Provide the (x, y) coordinate of the cell's center where the given text is located.  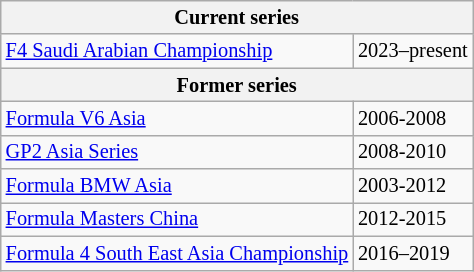
2012-2015 (413, 219)
2023–present (413, 51)
Former series (237, 85)
2006-2008 (413, 118)
GP2 Asia Series (177, 152)
2016–2019 (413, 253)
Formula 4 South East Asia Championship (177, 253)
Formula V6 Asia (177, 118)
F4 Saudi Arabian Championship (177, 51)
Current series (237, 17)
2008-2010 (413, 152)
Formula Masters China (177, 219)
Formula BMW Asia (177, 186)
2003-2012 (413, 186)
